Scan for the cell matching the given text and deliver its (X, Y) coordinate at center. 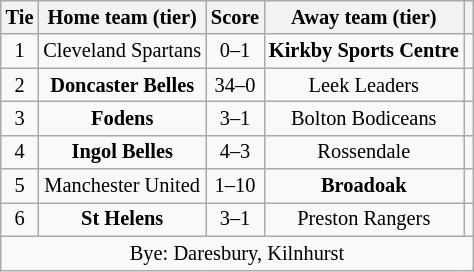
0–1 (235, 51)
Rossendale (364, 152)
2 (20, 85)
Bye: Daresbury, Kilnhurst (237, 253)
Score (235, 17)
5 (20, 186)
Home team (tier) (122, 17)
Cleveland Spartans (122, 51)
Tie (20, 17)
Ingol Belles (122, 152)
3 (20, 118)
Doncaster Belles (122, 85)
Bolton Bodiceans (364, 118)
Broadoak (364, 186)
Fodens (122, 118)
Away team (tier) (364, 17)
St Helens (122, 219)
Leek Leaders (364, 85)
34–0 (235, 85)
1–10 (235, 186)
4–3 (235, 152)
6 (20, 219)
Manchester United (122, 186)
4 (20, 152)
1 (20, 51)
Preston Rangers (364, 219)
Kirkby Sports Centre (364, 51)
